Pinpoint the cell where the given text exists, returning its (X, Y) midpoint coordinate. 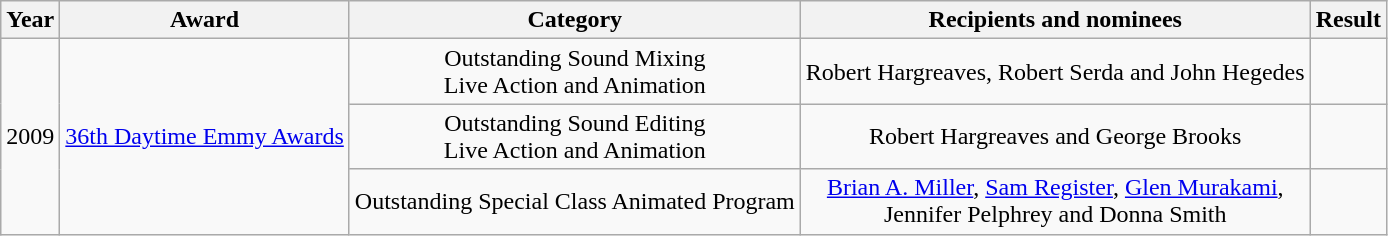
Award (205, 20)
Category (574, 20)
Outstanding Special Class Animated Program (574, 202)
Year (30, 20)
Result (1348, 20)
Recipients and nominees (1055, 20)
Brian A. Miller, Sam Register, Glen Murakami,Jennifer Pelphrey and Donna Smith (1055, 202)
Robert Hargreaves and George Brooks (1055, 136)
Outstanding Sound EditingLive Action and Animation (574, 136)
Robert Hargreaves, Robert Serda and John Hegedes (1055, 72)
Outstanding Sound MixingLive Action and Animation (574, 72)
2009 (30, 136)
36th Daytime Emmy Awards (205, 136)
